For the text-containing cell, return its midpoint in (x, y) coordinate format. 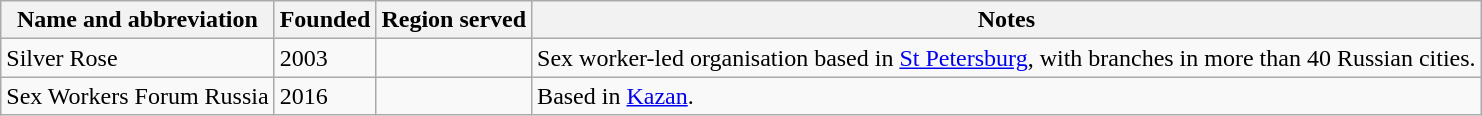
Silver Rose (138, 58)
Region served (454, 20)
Notes (1007, 20)
2003 (325, 58)
Based in Kazan. (1007, 96)
Founded (325, 20)
Sex worker-led organisation based in St Petersburg, with branches in more than 40 Russian cities. (1007, 58)
Sex Workers Forum Russia (138, 96)
Name and abbreviation (138, 20)
2016 (325, 96)
